Provide the (x, y) coordinate of the cell's center where the given text is located.  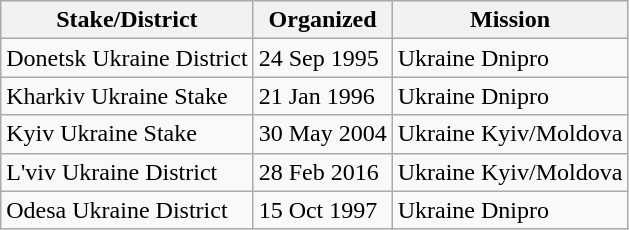
21 Jan 1996 (322, 96)
30 May 2004 (322, 134)
24 Sep 1995 (322, 58)
28 Feb 2016 (322, 172)
Organized (322, 20)
L'viv Ukraine District (127, 172)
Kyiv Ukraine Stake (127, 134)
15 Oct 1997 (322, 210)
Kharkiv Ukraine Stake (127, 96)
Odesa Ukraine District (127, 210)
Mission (510, 20)
Stake/District (127, 20)
Donetsk Ukraine District (127, 58)
